Return [X, Y] of the center of cell containing provided text 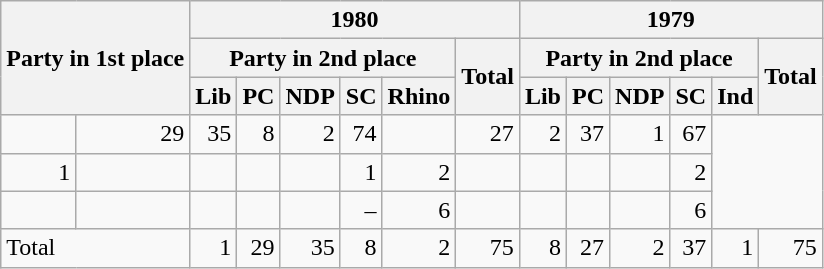
– [361, 210]
Rhino [419, 96]
Ind [736, 96]
Party in 1st place [96, 58]
1980 [355, 20]
1979 [670, 20]
74 [361, 134]
67 [691, 134]
